Pinpoint the cell where the given text exists, returning its [x, y] midpoint coordinate. 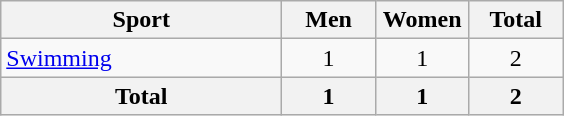
Men [329, 20]
Sport [142, 20]
Swimming [142, 58]
Women [422, 20]
